Scan for the cell matching the given text and deliver its (X, Y) coordinate at center. 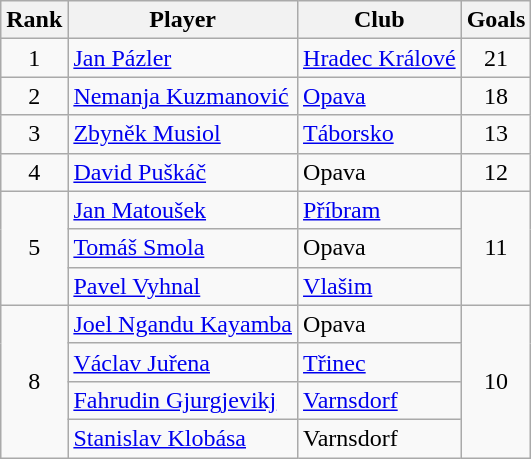
David Puškáč (183, 172)
Joel Ngandu Kayamba (183, 324)
12 (496, 172)
Nemanja Kuzmanović (183, 96)
Club (380, 20)
Třinec (380, 362)
8 (34, 381)
Pavel Vyhnal (183, 286)
13 (496, 134)
10 (496, 381)
Vlašim (380, 286)
18 (496, 96)
Příbram (380, 210)
Jan Pázler (183, 58)
Goals (496, 20)
3 (34, 134)
4 (34, 172)
Tomáš Smola (183, 248)
1 (34, 58)
Rank (34, 20)
Václav Juřena (183, 362)
Player (183, 20)
21 (496, 58)
2 (34, 96)
5 (34, 248)
Jan Matoušek (183, 210)
11 (496, 248)
Táborsko (380, 134)
Fahrudin Gjurgjevikj (183, 400)
Stanislav Klobása (183, 438)
Zbyněk Musiol (183, 134)
Hradec Králové (380, 58)
